Return [x, y] of the center of cell containing provided text 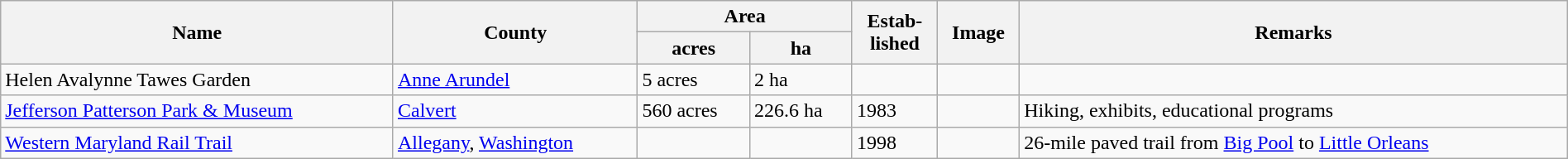
County [514, 32]
Helen Avalynne Tawes Garden [197, 79]
Allegany, Washington [514, 142]
Remarks [1293, 32]
ha [801, 48]
26-mile paved trail from Big Pool to Little Orleans [1293, 142]
2 ha [801, 79]
Anne Arundel [514, 79]
1983 [895, 111]
Calvert [514, 111]
Image [978, 32]
Jefferson Patterson Park & Museum [197, 111]
Hiking, exhibits, educational programs [1293, 111]
Estab-lished [895, 32]
acres [693, 48]
1998 [895, 142]
226.6 ha [801, 111]
Name [197, 32]
560 acres [693, 111]
Western Maryland Rail Trail [197, 142]
Area [745, 17]
5 acres [693, 79]
